Find where the given text appears and provide that cell's center as (X, Y) coordinate. 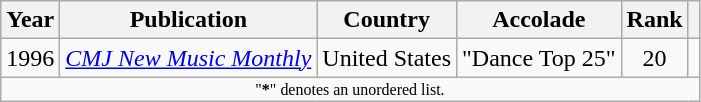
"Dance Top 25" (540, 58)
United States (387, 58)
Year (30, 20)
Accolade (540, 20)
CMJ New Music Monthly (188, 58)
1996 (30, 58)
"*" denotes an unordered list. (350, 89)
Rank (654, 20)
Country (387, 20)
20 (654, 58)
Publication (188, 20)
